Search for the cell housing the specified text and yield its [x, y] center coordinate. 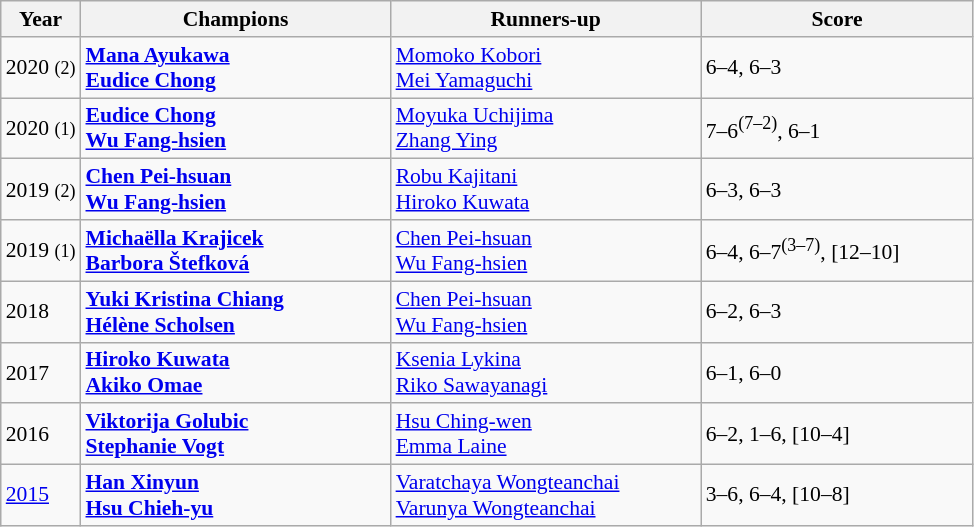
Moyuka Uchijima Zhang Ying [546, 128]
Varatchaya Wongteanchai Varunya Wongteanchai [546, 496]
Mana Ayukawa Eudice Chong [235, 68]
6–4, 6–3 [838, 68]
6–4, 6–7(3–7), [12–10] [838, 250]
6–2, 1–6, [10–4] [838, 434]
Robu Kajitani Hiroko Kuwata [546, 190]
Han Xinyun Hsu Chieh-yu [235, 496]
2019 (2) [41, 190]
Score [838, 19]
2018 [41, 312]
Michaëlla Krajicek Barbora Štefková [235, 250]
Ksenia Lykina Riko Sawayanagi [546, 372]
Yuki Kristina Chiang Hélène Scholsen [235, 312]
2020 (1) [41, 128]
6–3, 6–3 [838, 190]
Momoko Kobori Mei Yamaguchi [546, 68]
6–2, 6–3 [838, 312]
Champions [235, 19]
6–1, 6–0 [838, 372]
2020 (2) [41, 68]
Runners-up [546, 19]
2017 [41, 372]
2015 [41, 496]
3–6, 6–4, [10–8] [838, 496]
Eudice Chong Wu Fang-hsien [235, 128]
Year [41, 19]
Hsu Ching-wen Emma Laine [546, 434]
Hiroko Kuwata Akiko Omae [235, 372]
2019 (1) [41, 250]
2016 [41, 434]
Viktorija Golubic Stephanie Vogt [235, 434]
7–6(7–2), 6–1 [838, 128]
